Identify which cell holds the provided text, then report its (x, y) central coordinate. 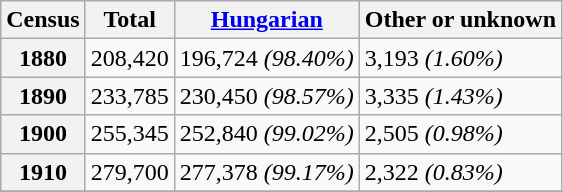
1900 (43, 134)
Other or unknown (460, 20)
3,335 (1.43%) (460, 96)
1890 (43, 96)
Hungarian (266, 20)
1910 (43, 172)
279,700 (130, 172)
255,345 (130, 134)
196,724 (98.40%) (266, 58)
230,450 (98.57%) (266, 96)
252,840 (99.02%) (266, 134)
2,322 (0.83%) (460, 172)
233,785 (130, 96)
3,193 (1.60%) (460, 58)
2,505 (0.98%) (460, 134)
1880 (43, 58)
277,378 (99.17%) (266, 172)
Census (43, 20)
208,420 (130, 58)
Total (130, 20)
